Identify which cell holds the provided text, then report its [x, y] central coordinate. 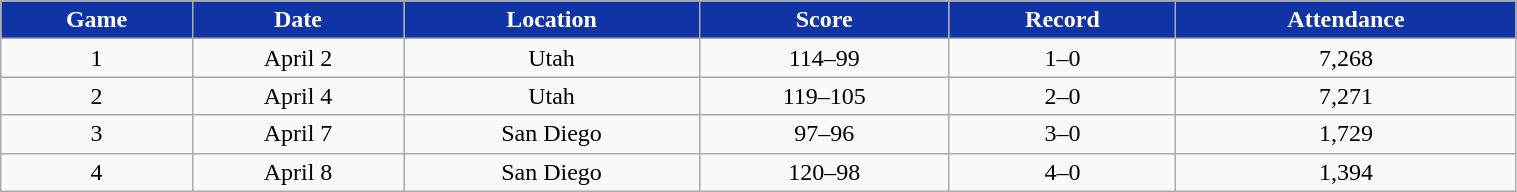
4–0 [1062, 172]
119–105 [824, 96]
1,729 [1346, 134]
7,271 [1346, 96]
2–0 [1062, 96]
120–98 [824, 172]
4 [97, 172]
1 [97, 58]
97–96 [824, 134]
Record [1062, 20]
Game [97, 20]
7,268 [1346, 58]
Location [552, 20]
Score [824, 20]
April 8 [298, 172]
1–0 [1062, 58]
3 [97, 134]
Date [298, 20]
1,394 [1346, 172]
2 [97, 96]
3–0 [1062, 134]
114–99 [824, 58]
Attendance [1346, 20]
April 2 [298, 58]
April 4 [298, 96]
April 7 [298, 134]
